Find where the given text appears and provide that cell's center as (x, y) coordinate. 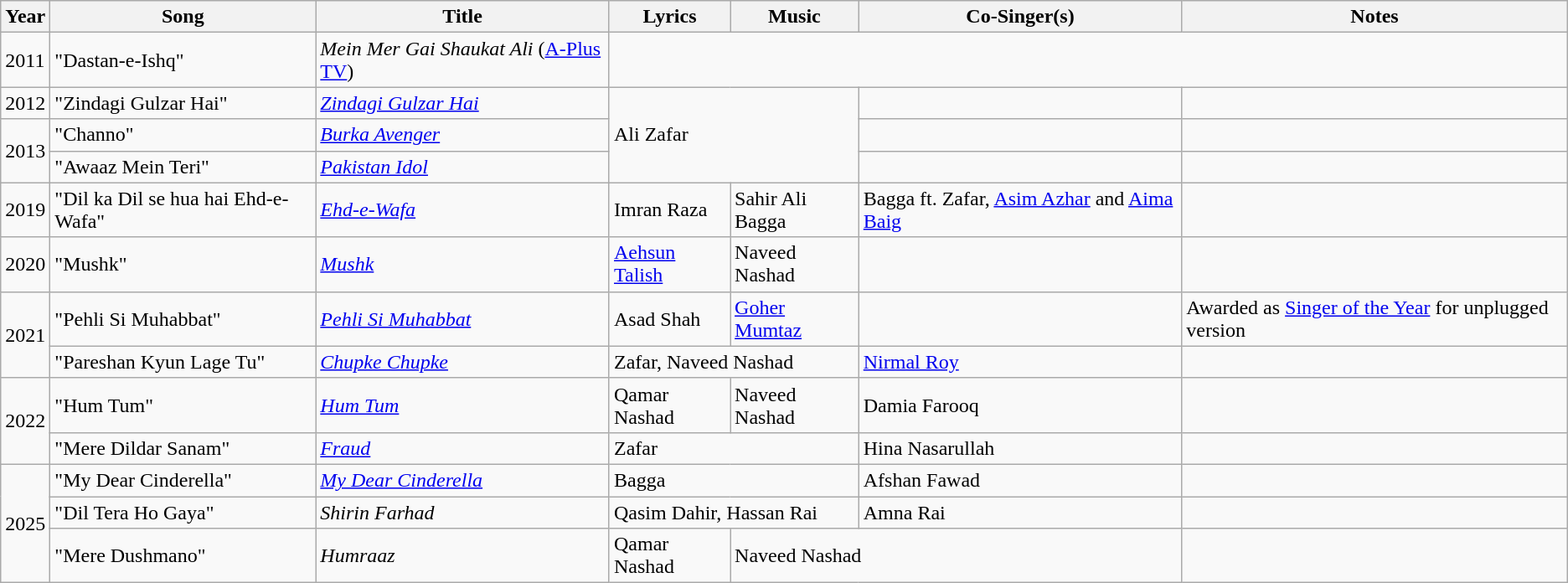
Zindagi Gulzar Hai (462, 103)
Nirmal Roy (1020, 362)
2011 (25, 60)
Notes (1375, 17)
"Mere Dildar Sanam" (183, 448)
2020 (25, 265)
"Zindagi Gulzar Hai" (183, 103)
Shirin Farhad (462, 512)
Afshan Fawad (1020, 480)
Hina Nasarullah (1020, 448)
Asad Shah (669, 318)
2012 (25, 103)
Music (795, 17)
Humraaz (462, 556)
"Awaaz Mein Teri" (183, 167)
Awarded as Singer of the Year for unplugged version (1375, 318)
Mein Mer Gai Shaukat Ali (A-Plus TV) (462, 60)
2013 (25, 151)
Damia Farooq (1020, 405)
2021 (25, 335)
2019 (25, 209)
Goher Mumtaz (795, 318)
Burka Avenger (462, 135)
"Dastan-e-Ishq" (183, 60)
Pakistan Idol (462, 167)
"Dil Tera Ho Gaya" (183, 512)
Ehd-e-Wafa (462, 209)
"Mushk" (183, 265)
Year (25, 17)
Hum Tum (462, 405)
Zafar, Naveed Nashad (734, 362)
Imran Raza (669, 209)
Co-Singer(s) (1020, 17)
Amna Rai (1020, 512)
"Dil ka Dil se hua hai Ehd-e-Wafa" (183, 209)
Bagga (734, 480)
"Pehli Si Muhabbat" (183, 318)
My Dear Cinderella (462, 480)
"Channo" (183, 135)
Bagga ft. Zafar, Asim Azhar and Aima Baig (1020, 209)
Ali Zafar (734, 135)
Song (183, 17)
"My Dear Cinderella" (183, 480)
Title (462, 17)
"Pareshan Kyun Lage Tu" (183, 362)
Aehsun Talish (669, 265)
2025 (25, 523)
"Mere Dushmano" (183, 556)
Mushk (462, 265)
"Hum Tum" (183, 405)
Sahir Ali Bagga (795, 209)
Zafar (734, 448)
Fraud (462, 448)
Lyrics (669, 17)
Chupke Chupke (462, 362)
Qasim Dahir, Hassan Rai (734, 512)
Pehli Si Muhabbat (462, 318)
2022 (25, 420)
